Determine the (x, y) coordinate at the center of the cell enclosing the given text.  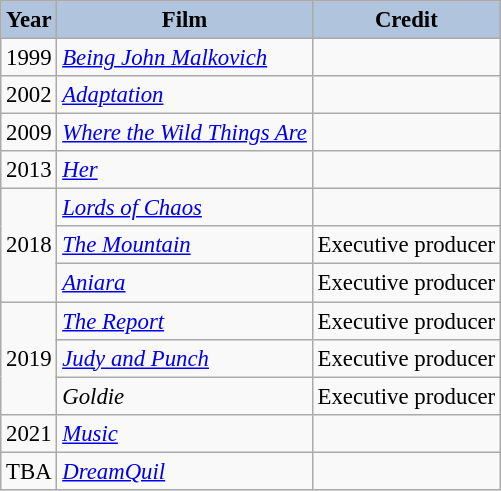
2013 (29, 170)
Credit (406, 20)
2021 (29, 433)
Her (184, 170)
Where the Wild Things Are (184, 133)
2019 (29, 358)
Judy and Punch (184, 358)
The Mountain (184, 245)
DreamQuil (184, 471)
Being John Malkovich (184, 58)
Year (29, 20)
Lords of Chaos (184, 208)
2009 (29, 133)
TBA (29, 471)
1999 (29, 58)
Goldie (184, 396)
2018 (29, 246)
2002 (29, 95)
Music (184, 433)
Adaptation (184, 95)
The Report (184, 321)
Film (184, 20)
Aniara (184, 283)
